Determine the [x, y] coordinate at the center of the cell enclosing the given text.  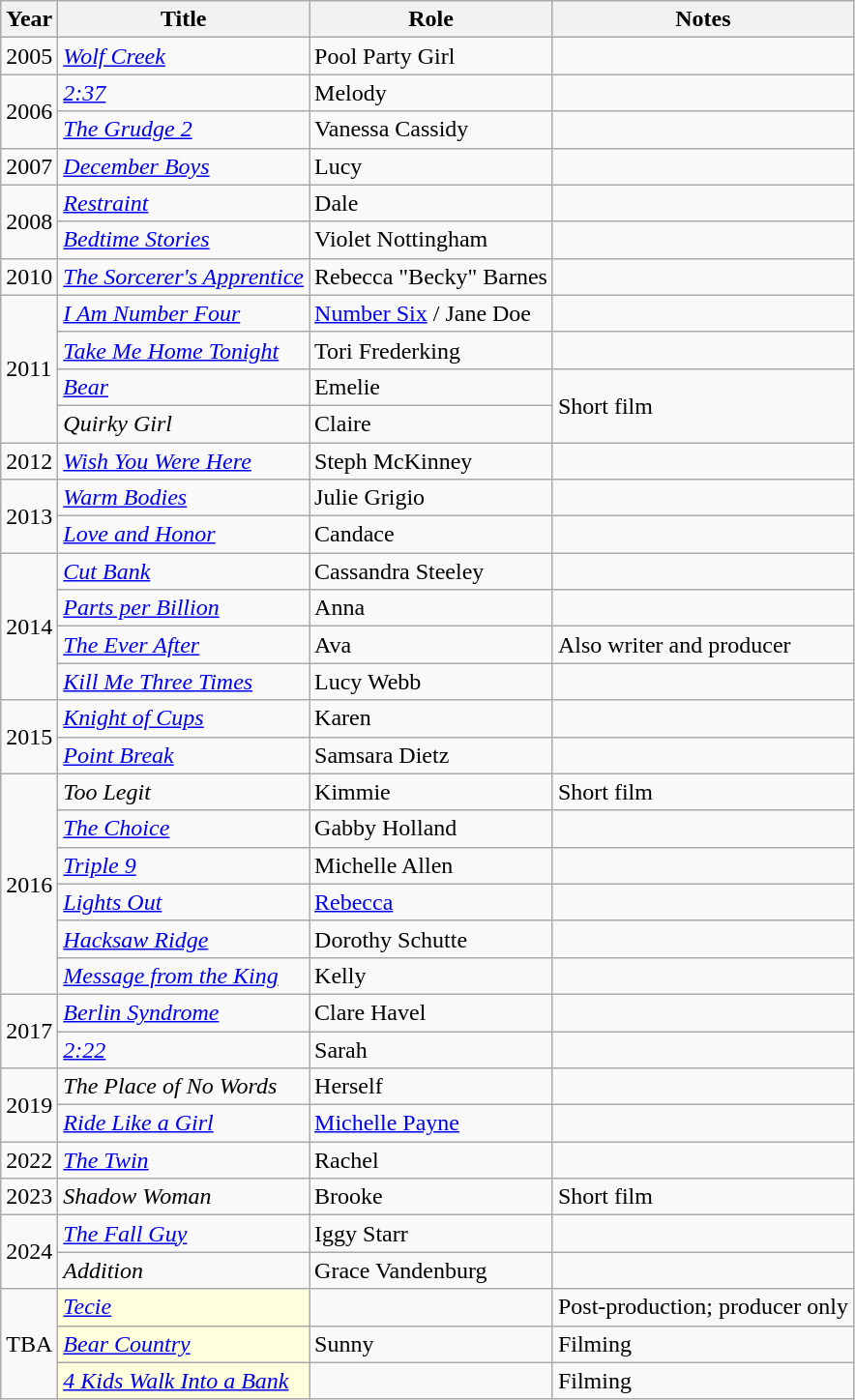
Cassandra Steeley [431, 571]
Lucy [431, 166]
The Grudge 2 [184, 130]
Title [184, 19]
Bear Country [184, 1344]
Brooke [431, 1197]
Ride Like a Girl [184, 1123]
Berlin Syndrome [184, 1012]
Shadow Woman [184, 1197]
2015 [29, 737]
Role [431, 19]
Quirky Girl [184, 423]
Knight of Cups [184, 718]
Triple 9 [184, 865]
Rebecca "Becky" Barnes [431, 277]
Bear [184, 387]
2013 [29, 516]
Ava [431, 645]
Wish You Were Here [184, 461]
I Am Number Four [184, 313]
Post-production; producer only [702, 1307]
December Boys [184, 166]
Too Legit [184, 792]
Dorothy Schutte [431, 939]
Tori Frederking [431, 350]
2016 [29, 884]
Kill Me Three Times [184, 682]
Candace [431, 535]
Restraint [184, 203]
2024 [29, 1252]
Vanessa Cassidy [431, 130]
2017 [29, 1031]
Point Break [184, 755]
2014 [29, 627]
The Place of No Words [184, 1087]
Emelie [431, 387]
2012 [29, 461]
Steph McKinney [431, 461]
Wolf Creek [184, 56]
Grace Vandenburg [431, 1270]
Rachel [431, 1160]
2019 [29, 1105]
Dale [431, 203]
2005 [29, 56]
Number Six / Jane Doe [431, 313]
2022 [29, 1160]
4 Kids Walk Into a Bank [184, 1381]
Anna [431, 608]
Also writer and producer [702, 645]
Hacksaw Ridge [184, 939]
Julie Grigio [431, 498]
Year [29, 19]
2:37 [184, 93]
Rebecca [431, 902]
Notes [702, 19]
Samsara Dietz [431, 755]
Michelle Allen [431, 865]
Claire [431, 423]
Take Me Home Tonight [184, 350]
Lucy Webb [431, 682]
TBA [29, 1344]
Kelly [431, 976]
2:22 [184, 1049]
Tecie [184, 1307]
Lights Out [184, 902]
Addition [184, 1270]
The Ever After [184, 645]
The Sorcerer's Apprentice [184, 277]
Herself [431, 1087]
Karen [431, 718]
Parts per Billion [184, 608]
Michelle Payne [431, 1123]
2023 [29, 1197]
The Twin [184, 1160]
Pool Party Girl [431, 56]
Love and Honor [184, 535]
2010 [29, 277]
Sunny [431, 1344]
2006 [29, 111]
Kimmie [431, 792]
Violet Nottingham [431, 240]
The Choice [184, 829]
2011 [29, 368]
Bedtime Stories [184, 240]
Warm Bodies [184, 498]
Iggy Starr [431, 1234]
2007 [29, 166]
Clare Havel [431, 1012]
Message from the King [184, 976]
Gabby Holland [431, 829]
Cut Bank [184, 571]
Melody [431, 93]
Sarah [431, 1049]
2008 [29, 221]
The Fall Guy [184, 1234]
